Return the [X, Y] coordinate for the center point of the cell that contains the specified text.  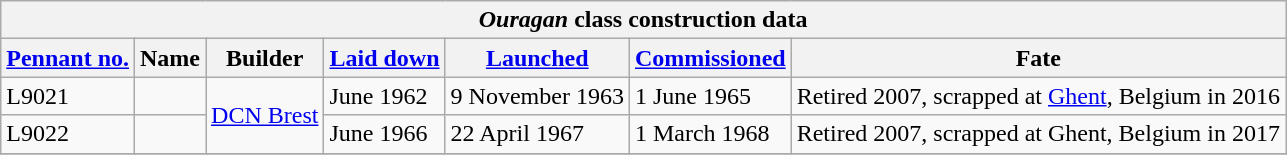
Laid down [384, 58]
22 April 1967 [537, 134]
9 November 1963 [537, 96]
1 March 1968 [710, 134]
June 1966 [384, 134]
Name [170, 58]
Retired 2007, scrapped at Ghent, Belgium in 2016 [1038, 96]
DCN Brest [265, 115]
Launched [537, 58]
1 June 1965 [710, 96]
L9022 [68, 134]
Fate [1038, 58]
Retired 2007, scrapped at Ghent, Belgium in 2017 [1038, 134]
June 1962 [384, 96]
L9021 [68, 96]
Builder [265, 58]
Pennant no. [68, 58]
Commissioned [710, 58]
Ouragan class construction data [644, 20]
